Output the (x, y) coordinate of the center of the cell containing the given text.  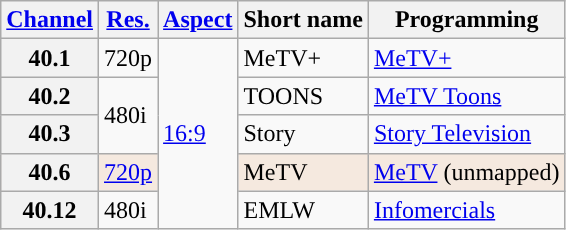
16:9 (198, 134)
40.1 (50, 58)
MeTV (unmapped) (466, 172)
40.2 (50, 96)
Res. (128, 20)
EMLW (303, 210)
40.12 (50, 210)
Story Television (466, 134)
40.6 (50, 172)
Story (303, 134)
MeTV (303, 172)
MeTV Toons (466, 96)
Short name (303, 20)
TOONS (303, 96)
40.3 (50, 134)
Aspect (198, 20)
Infomercials (466, 210)
Channel (50, 20)
Programming (466, 20)
